Provide the [x, y] coordinate of the cell's center where the given text is located.  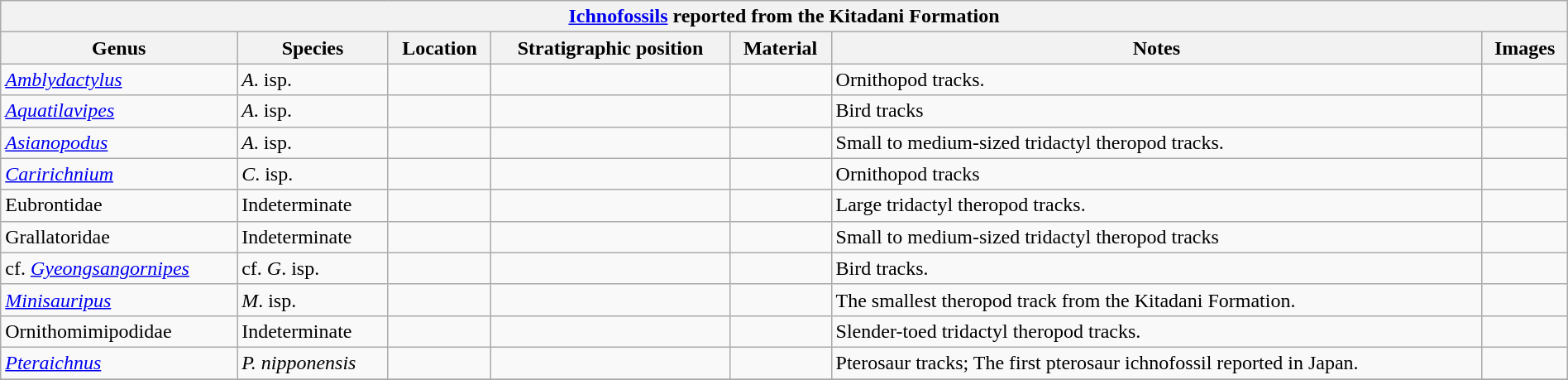
Grallatoridae [119, 237]
C. isp. [313, 174]
Slender-toed tridactyl theropod tracks. [1156, 331]
Eubrontidae [119, 205]
cf. Gyeongsangornipes [119, 268]
Ichnofossils reported from the Kitadani Formation [784, 17]
Pteraichnus [119, 363]
Bird tracks. [1156, 268]
Location [439, 48]
cf. G. isp. [313, 268]
Stratigraphic position [610, 48]
Ornithopod tracks. [1156, 79]
Notes [1156, 48]
Aquatilavipes [119, 111]
Images [1525, 48]
Species [313, 48]
The smallest theropod track from the Kitadani Formation. [1156, 300]
Caririchnium [119, 174]
Genus [119, 48]
M. isp. [313, 300]
Small to medium-sized tridactyl theropod tracks [1156, 237]
Bird tracks [1156, 111]
Small to medium-sized tridactyl theropod tracks. [1156, 142]
Amblydactylus [119, 79]
Pterosaur tracks; The first pterosaur ichnofossil reported in Japan. [1156, 363]
Asianopodus [119, 142]
Minisauripus [119, 300]
Ornithomimipodidae [119, 331]
Material [781, 48]
P. nipponensis [313, 363]
Large tridactyl theropod tracks. [1156, 205]
Ornithopod tracks [1156, 174]
